For the text-containing cell, return its midpoint in (X, Y) coordinate format. 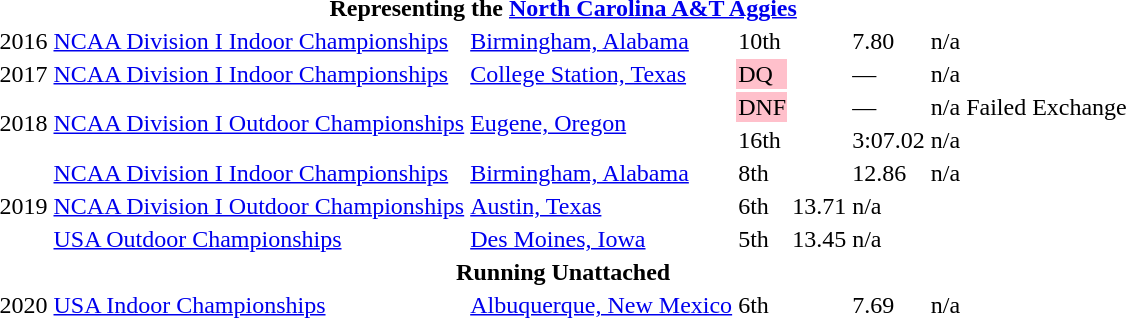
8th (762, 173)
13.45 (820, 239)
USA Outdoor Championships (259, 239)
12.86 (889, 173)
DNF (762, 107)
Des Moines, Iowa (602, 239)
13.71 (820, 206)
College Station, Texas (602, 74)
3:07.02 (889, 140)
5th (762, 239)
Eugene, Oregon (602, 124)
7.80 (889, 41)
10th (762, 41)
DQ (762, 74)
16th (762, 140)
Austin, Texas (602, 206)
6th (762, 206)
